Determine the [x, y] coordinate at the center of the cell enclosing the given text.  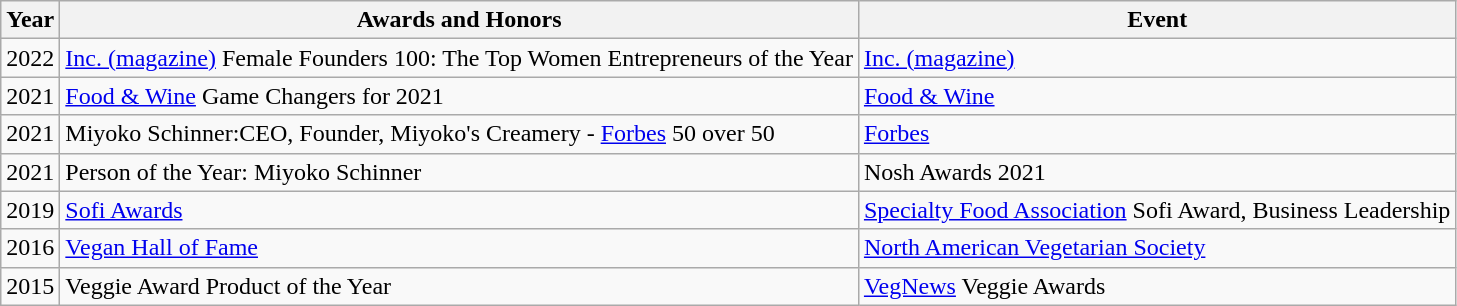
Specialty Food Association Sofi Award, Business Leadership [1156, 210]
Awards and Honors [460, 20]
North American Vegetarian Society [1156, 248]
Vegan Hall of Fame [460, 248]
Miyoko Schinner:CEO, Founder, Miyoko's Creamery - Forbes 50 over 50 [460, 134]
Food & Wine [1156, 96]
2019 [30, 210]
Forbes [1156, 134]
2016 [30, 248]
Food & Wine Game Changers for 2021 [460, 96]
Inc. (magazine) Female Founders 100: The Top Women Entrepreneurs of the Year [460, 58]
Nosh Awards 2021 [1156, 172]
Year [30, 20]
Person of the Year: Miyoko Schinner [460, 172]
Event [1156, 20]
VegNews Veggie Awards [1156, 286]
2022 [30, 58]
Veggie Award Product of the Year [460, 286]
Sofi Awards [460, 210]
2015 [30, 286]
Inc. (magazine) [1156, 58]
